Detect which cell encompasses the target text, then output its (x, y) center coordinate. 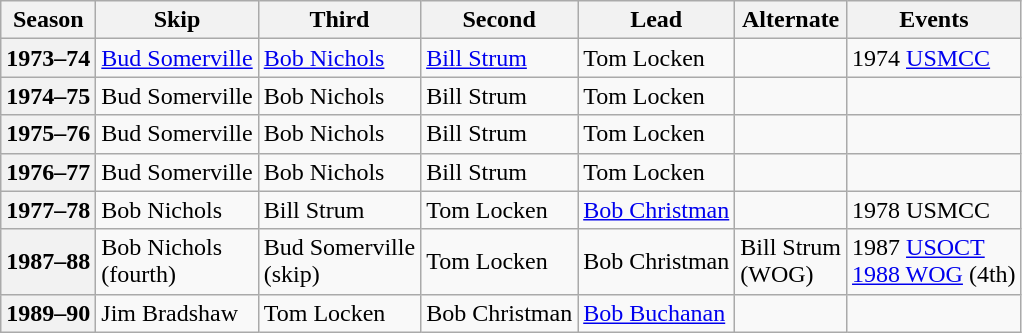
1987–88 (48, 262)
1989–90 (48, 313)
1977–78 (48, 210)
1978 USMCC (934, 210)
1974 USMCC (934, 58)
1975–76 (48, 134)
Bob Nichols(fourth) (177, 262)
Alternate (791, 20)
1973–74 (48, 58)
Jim Bradshaw (177, 313)
1987 USOCT 1988 WOG (4th) (934, 262)
Third (339, 20)
Second (500, 20)
Lead (656, 20)
Skip (177, 20)
Bob Buchanan (656, 313)
1974–75 (48, 96)
Events (934, 20)
1976–77 (48, 172)
Bill Strum(WOG) (791, 262)
Season (48, 20)
Bud Somerville(skip) (339, 262)
